Find where the given text appears and provide that cell's center as (X, Y) coordinate. 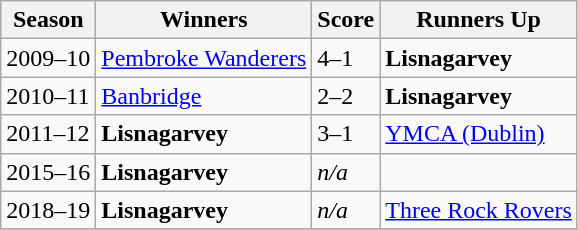
2015–16 (48, 172)
2–2 (346, 96)
2010–11 (48, 96)
Season (48, 20)
4–1 (346, 58)
Runners Up (479, 20)
YMCA (Dublin) (479, 134)
Banbridge (204, 96)
Winners (204, 20)
2009–10 (48, 58)
Score (346, 20)
Pembroke Wanderers (204, 58)
3–1 (346, 134)
2011–12 (48, 134)
Three Rock Rovers (479, 210)
2018–19 (48, 210)
